Determine the [x, y] coordinate at the center of the cell enclosing the given text.  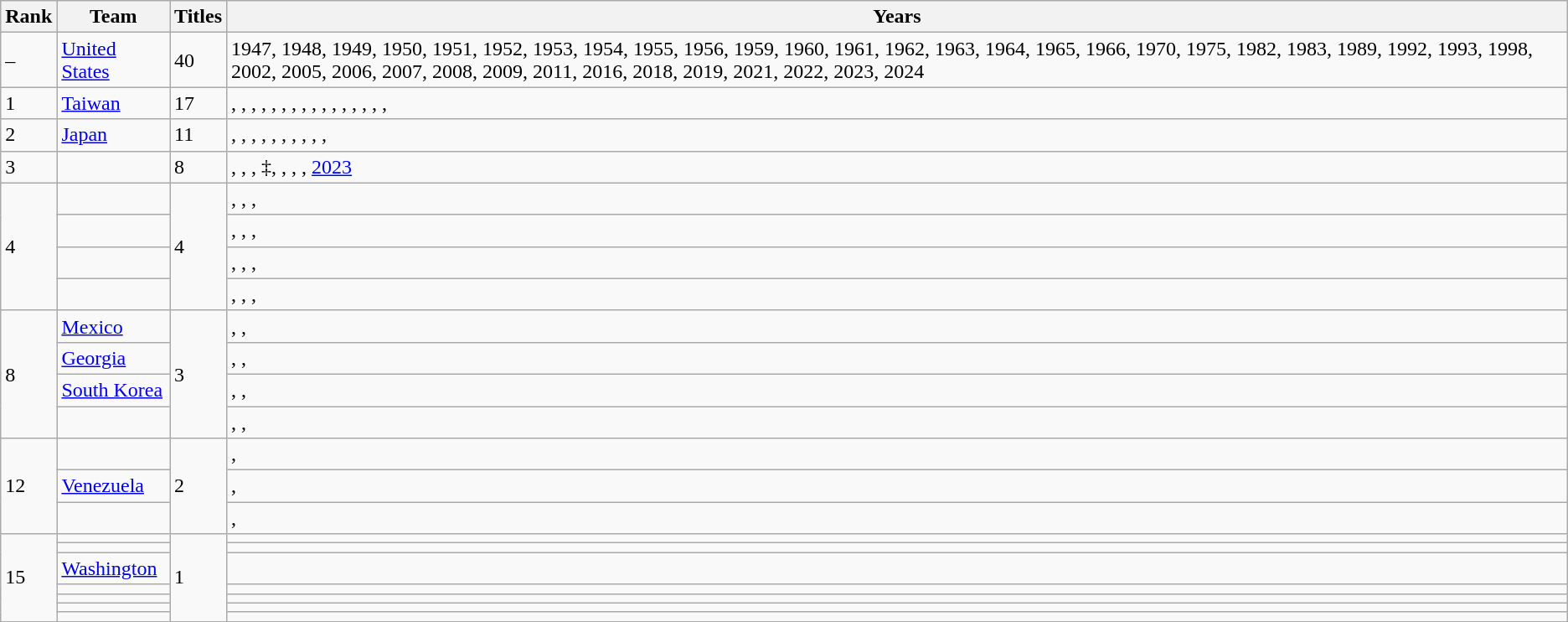
, , , , , , , , , , , , , , , , [898, 103]
Taiwan [114, 103]
40 [199, 60]
17 [199, 103]
Rank [28, 17]
Titles [199, 17]
, , , ‡, , , , 2023 [898, 167]
South Korea [114, 390]
Years [898, 17]
12 [28, 486]
Japan [114, 135]
Georgia [114, 358]
15 [28, 578]
, , , , , , , , , , [898, 135]
11 [199, 135]
Team [114, 17]
United States [114, 60]
Washington [114, 568]
– [28, 60]
Mexico [114, 326]
Venezuela [114, 486]
